For the text-containing cell, return its midpoint in (x, y) coordinate format. 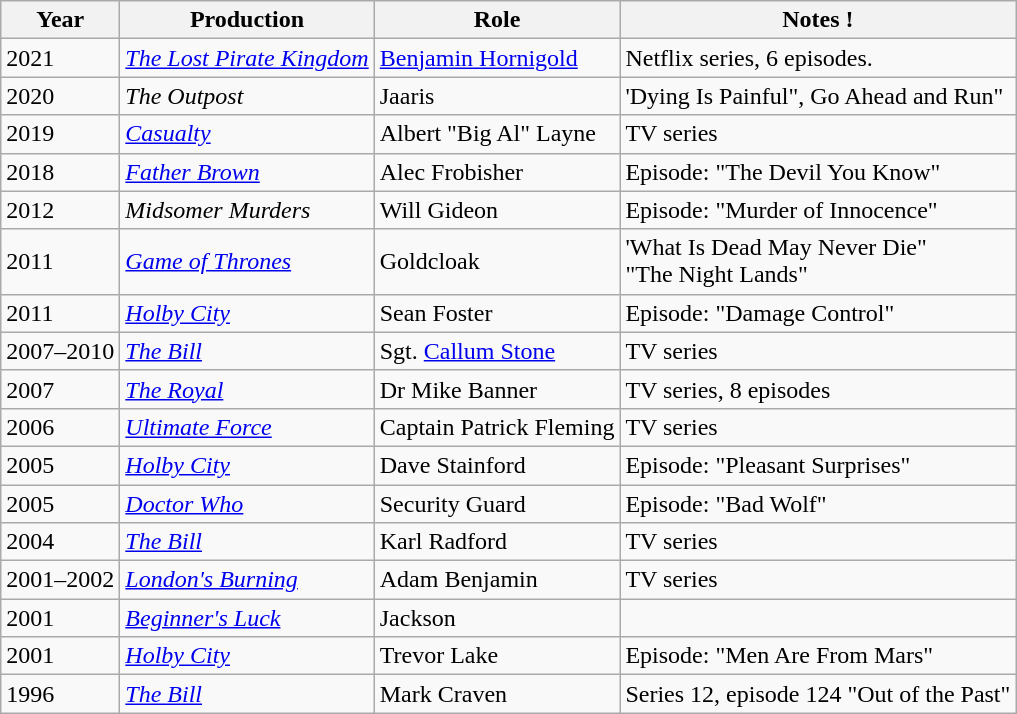
Captain Patrick Fleming (497, 427)
2018 (60, 172)
Production (247, 20)
Series 12, episode 124 "Out of the Past" (818, 694)
Doctor Who (247, 503)
Episode: "Pleasant Surprises" (818, 465)
Role (497, 20)
TV series, 8 episodes (818, 389)
Jaaris (497, 96)
Game of Thrones (247, 262)
2006 (60, 427)
2020 (60, 96)
Dr Mike Banner (497, 389)
1996 (60, 694)
Goldcloak (497, 262)
Father Brown (247, 172)
Benjamin Hornigold (497, 58)
'What Is Dead May Never Die""The Night Lands" (818, 262)
2007–2010 (60, 351)
Mark Craven (497, 694)
2001–2002 (60, 580)
Netflix series, 6 episodes. (818, 58)
Dave Stainford (497, 465)
Adam Benjamin (497, 580)
Casualty (247, 134)
Jackson (497, 618)
2007 (60, 389)
Episode: "The Devil You Know" (818, 172)
Trevor Lake (497, 656)
London's Burning (247, 580)
2004 (60, 542)
'Dying Is Painful", Go Ahead and Run" (818, 96)
2019 (60, 134)
Sean Foster (497, 313)
Alec Frobisher (497, 172)
Episode: "Bad Wolf" (818, 503)
Midsomer Murders (247, 210)
Episode: "Men Are From Mars" (818, 656)
Sgt. Callum Stone (497, 351)
2021 (60, 58)
Ultimate Force (247, 427)
Karl Radford (497, 542)
Will Gideon (497, 210)
2012 (60, 210)
Year (60, 20)
Notes ! (818, 20)
Episode: "Damage Control" (818, 313)
Security Guard (497, 503)
Episode: "Murder of Innocence" (818, 210)
Albert "Big Al" Layne (497, 134)
The Royal (247, 389)
The Lost Pirate Kingdom (247, 58)
The Outpost (247, 96)
Beginner's Luck (247, 618)
